Return [x, y] of the center of cell containing provided text 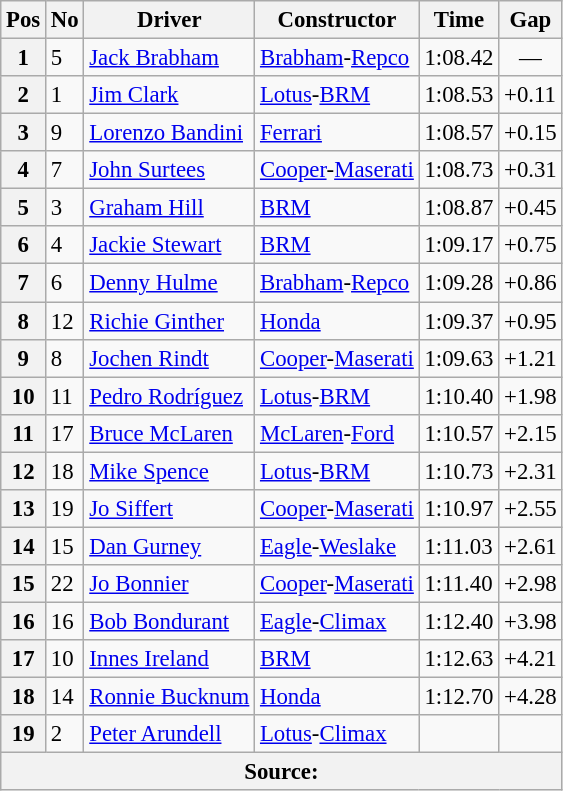
+1.21 [530, 358]
+0.45 [530, 208]
1:10.57 [459, 433]
Mike Spence [170, 471]
+2.61 [530, 546]
Pedro Rodríguez [170, 396]
Ferrari [338, 133]
Constructor [338, 20]
1:08.57 [459, 133]
13 [24, 509]
1:08.42 [459, 58]
+0.86 [530, 283]
+0.95 [530, 321]
Graham Hill [170, 208]
+3.98 [530, 621]
1:09.37 [459, 321]
1:08.73 [459, 170]
Time [459, 20]
1:11.03 [459, 546]
Eagle-Weslake [338, 546]
+4.28 [530, 697]
Bruce McLaren [170, 433]
Jackie Stewart [170, 245]
1:10.40 [459, 396]
+1.98 [530, 396]
Lorenzo Bandini [170, 133]
Jochen Rindt [170, 358]
1:10.73 [459, 471]
+0.15 [530, 133]
Denny Hulme [170, 283]
1:08.53 [459, 95]
22 [65, 584]
1:12.40 [459, 621]
1:11.40 [459, 584]
Gap [530, 20]
1:12.70 [459, 697]
— [530, 58]
Bob Bondurant [170, 621]
Ronnie Bucknum [170, 697]
+2.31 [530, 471]
+4.21 [530, 659]
No [65, 20]
Jo Bonnier [170, 584]
+2.98 [530, 584]
+2.55 [530, 509]
Dan Gurney [170, 546]
+0.75 [530, 245]
+0.11 [530, 95]
+0.31 [530, 170]
Eagle-Climax [338, 621]
Jo Siffert [170, 509]
Richie Ginther [170, 321]
1:10.97 [459, 509]
1:09.17 [459, 245]
1:08.87 [459, 208]
1:09.63 [459, 358]
Lotus-Climax [338, 734]
Driver [170, 20]
Innes Ireland [170, 659]
Jim Clark [170, 95]
McLaren-Ford [338, 433]
John Surtees [170, 170]
Pos [24, 20]
+2.15 [530, 433]
1:12.63 [459, 659]
Peter Arundell [170, 734]
Jack Brabham [170, 58]
1:09.28 [459, 283]
Source: [282, 772]
